Return the (x, y) coordinate for the center point of the cell that contains the specified text.  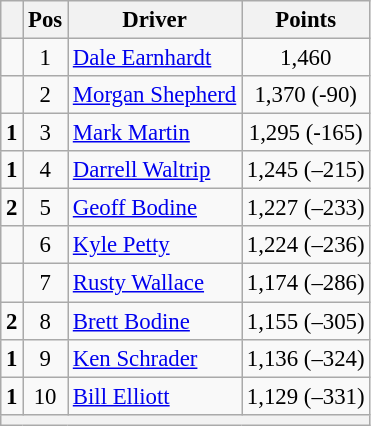
Ken Schrader (155, 358)
1,136 (–324) (306, 358)
Morgan Shepherd (155, 95)
1,174 (–286) (306, 283)
10 (46, 396)
5 (46, 208)
Pos (46, 20)
Geoff Bodine (155, 208)
1,129 (–331) (306, 396)
Mark Martin (155, 133)
1,370 (-90) (306, 95)
Driver (155, 20)
Dale Earnhardt (155, 58)
Brett Bodine (155, 321)
1,460 (306, 58)
1,245 (–215) (306, 170)
Darrell Waltrip (155, 170)
3 (46, 133)
6 (46, 245)
1,224 (–236) (306, 245)
Kyle Petty (155, 245)
Points (306, 20)
4 (46, 170)
Bill Elliott (155, 396)
1,227 (–233) (306, 208)
Rusty Wallace (155, 283)
7 (46, 283)
1,155 (–305) (306, 321)
8 (46, 321)
1,295 (-165) (306, 133)
9 (46, 358)
